From the cell containing the given text, extract its center point as [X, Y] coordinate. 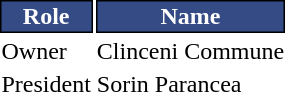
Name [190, 16]
Owner [46, 51]
Role [46, 16]
Clinceni Commune [190, 51]
